Scan for the cell matching the given text and deliver its [x, y] coordinate at center. 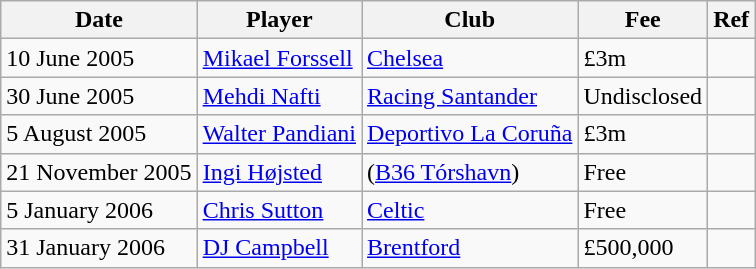
5 August 2005 [99, 134]
Brentford [470, 248]
Undisclosed [643, 96]
Walter Pandiani [279, 134]
Club [470, 20]
5 January 2006 [99, 210]
Celtic [470, 210]
DJ Campbell [279, 248]
Chelsea [470, 58]
Ref [732, 20]
Deportivo La Coruña [470, 134]
Fee [643, 20]
£500,000 [643, 248]
21 November 2005 [99, 172]
Ingi Højsted [279, 172]
Player [279, 20]
31 January 2006 [99, 248]
Mikael Forssell [279, 58]
Chris Sutton [279, 210]
Mehdi Nafti [279, 96]
(B36 Tórshavn) [470, 172]
Racing Santander [470, 96]
10 June 2005 [99, 58]
30 June 2005 [99, 96]
Date [99, 20]
